Extract the [x, y] coordinate from the center of the cell holding the provided text.  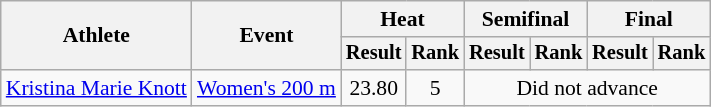
Heat [402, 19]
Athlete [96, 36]
Kristina Marie Knott [96, 88]
Final [648, 19]
5 [435, 88]
Event [266, 36]
Semifinal [526, 19]
23.80 [374, 88]
Women's 200 m [266, 88]
Did not advance [587, 88]
